Return the (x, y) coordinate for the center point of the cell that contains the specified text.  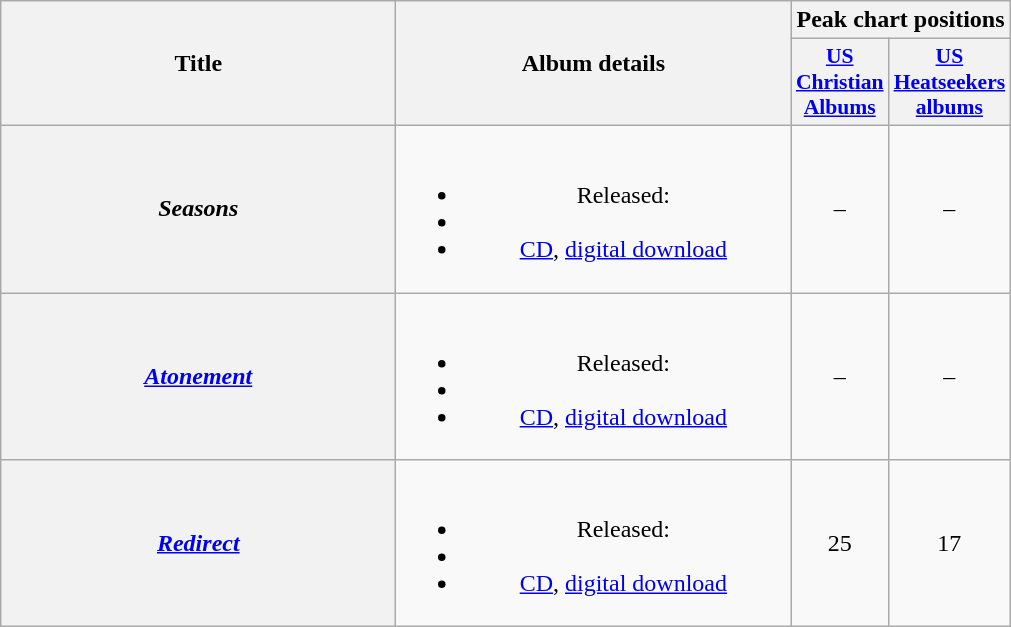
Title (198, 64)
USHeatseekers albums (950, 82)
USChristian Albums (840, 82)
Album details (594, 64)
17 (950, 544)
Redirect (198, 544)
Seasons (198, 208)
25 (840, 544)
Atonement (198, 376)
Peak chart positions (900, 20)
